Detect which cell encompasses the target text, then output its (X, Y) center coordinate. 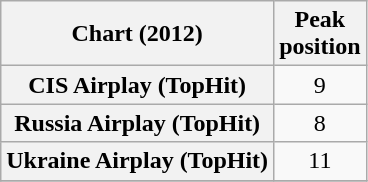
Chart (2012) (138, 34)
Russia Airplay (TopHit) (138, 123)
9 (320, 85)
Ukraine Airplay (TopHit) (138, 161)
8 (320, 123)
CIS Airplay (TopHit) (138, 85)
11 (320, 161)
Peakposition (320, 34)
